Determine the (X, Y) coordinate at the center of the cell enclosing the given text.  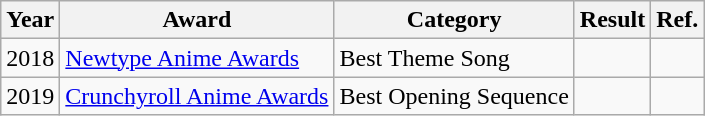
Result (612, 20)
Year (30, 20)
Best Opening Sequence (454, 96)
Crunchyroll Anime Awards (197, 96)
Newtype Anime Awards (197, 58)
2019 (30, 96)
Category (454, 20)
Ref. (678, 20)
2018 (30, 58)
Award (197, 20)
Best Theme Song (454, 58)
